Determine the (x, y) coordinate at the center of the cell enclosing the given text.  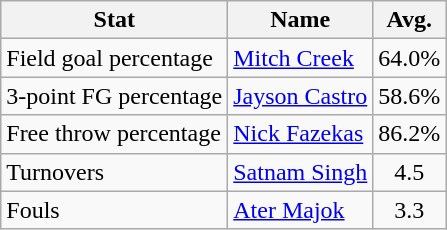
4.5 (410, 172)
Satnam Singh (300, 172)
Jayson Castro (300, 96)
Stat (114, 20)
Ater Majok (300, 210)
3.3 (410, 210)
86.2% (410, 134)
3-point FG percentage (114, 96)
Field goal percentage (114, 58)
64.0% (410, 58)
Free throw percentage (114, 134)
Avg. (410, 20)
Mitch Creek (300, 58)
58.6% (410, 96)
Name (300, 20)
Fouls (114, 210)
Turnovers (114, 172)
Nick Fazekas (300, 134)
